From the cell containing the given text, extract its center point as (x, y) coordinate. 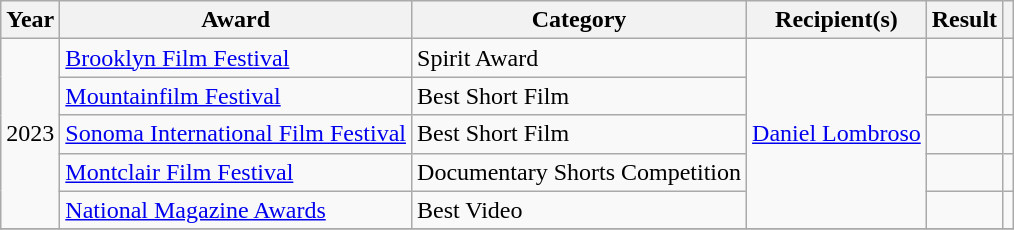
Best Video (580, 210)
Result (964, 20)
Montclair Film Festival (236, 172)
Recipient(s) (837, 20)
2023 (30, 134)
Sonoma International Film Festival (236, 134)
Category (580, 20)
Award (236, 20)
Year (30, 20)
Spirit Award (580, 58)
Mountainfilm Festival (236, 96)
Documentary Shorts Competition (580, 172)
Brooklyn Film Festival (236, 58)
National Magazine Awards (236, 210)
Daniel Lombroso (837, 134)
